Extract the (X, Y) coordinate from the center of the cell holding the provided text.  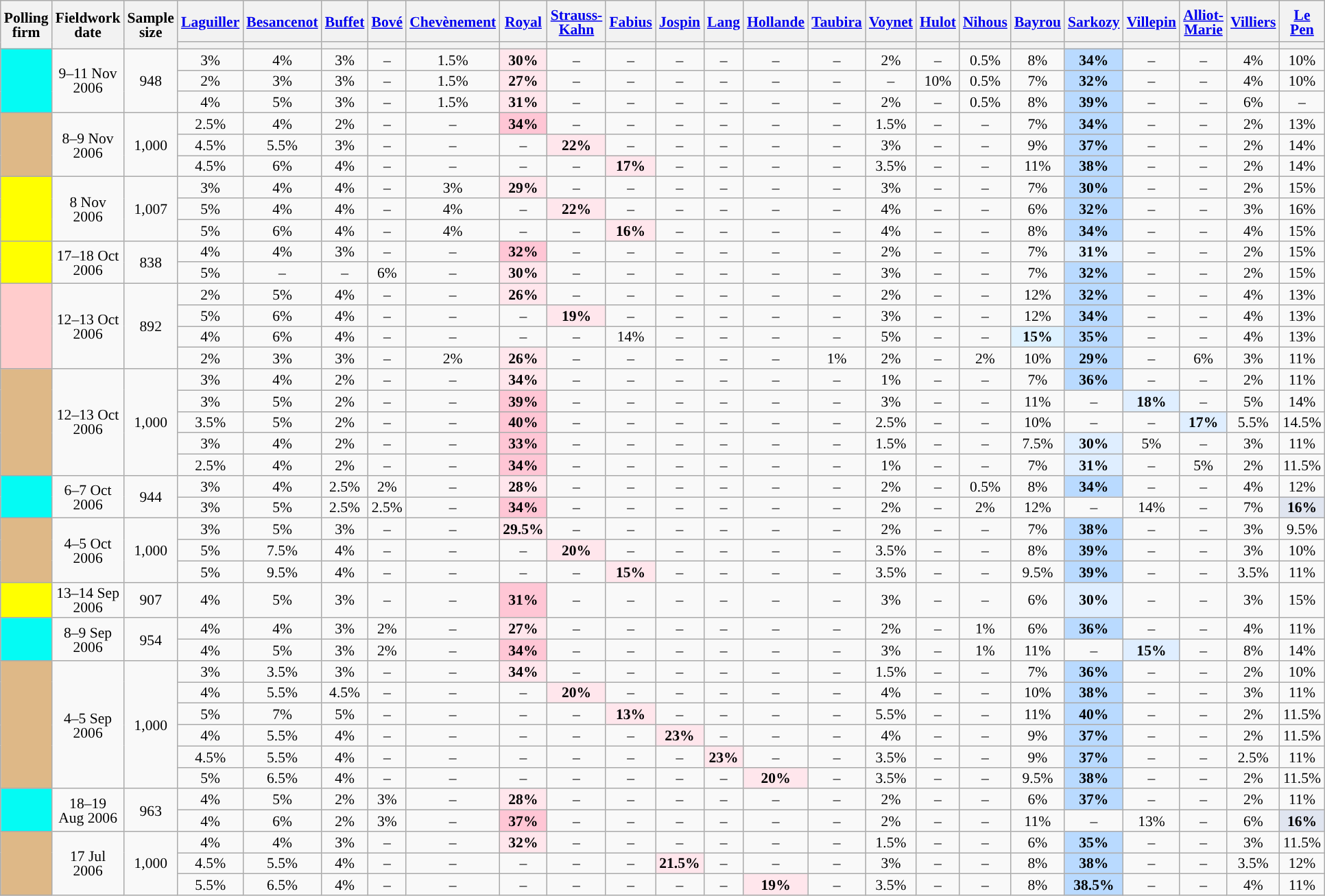
907 (151, 600)
Lang (724, 21)
Bové (387, 21)
948 (151, 81)
Samplesize (151, 25)
Strauss-Kahn (577, 21)
Voynet (891, 21)
14.5% (1302, 422)
33% (523, 444)
Sarkozy (1094, 21)
1,007 (151, 208)
9–11 Nov 2006 (88, 81)
Nihous (985, 21)
963 (151, 810)
18% (1151, 400)
Hulot (938, 21)
29.5% (523, 529)
Le Pen (1302, 21)
13–14 Sep 2006 (88, 600)
Fieldwork date (88, 25)
Villiers (1253, 21)
17 Jul 2006 (88, 864)
838 (151, 262)
Fabius (631, 21)
944 (151, 497)
6–7 Oct 2006 (88, 497)
954 (151, 640)
Hollande (776, 21)
8 Nov 2006 (88, 208)
Besancenot (282, 21)
Taubira (837, 21)
38.5% (1094, 884)
Alliot-Marie (1203, 21)
Royal (523, 21)
892 (151, 326)
17–18 Oct 2006 (88, 262)
4–5 Sep 2006 (88, 725)
Jospin (680, 21)
Chevènement (453, 21)
8–9 Sep 2006 (88, 640)
8–9 Nov 2006 (88, 145)
Villepin (1151, 21)
Polling firm (26, 25)
18–19 Aug 2006 (88, 810)
21.5% (680, 864)
4–5 Oct 2006 (88, 550)
Bayrou (1038, 21)
Buffet (345, 21)
Laguiller (210, 21)
